Extract the (X, Y) coordinate from the center of the cell holding the provided text.  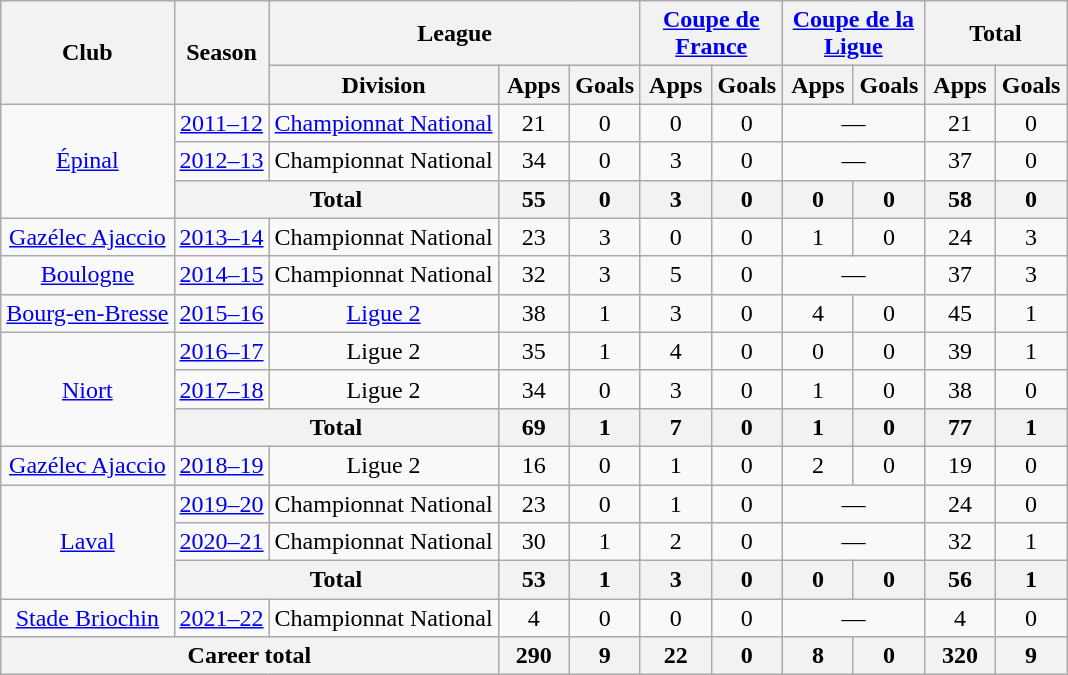
Coupe de France (711, 34)
Bourg-en-Bresse (88, 313)
Boulogne (88, 275)
320 (960, 656)
2021–22 (222, 618)
2011–12 (222, 123)
2014–15 (222, 275)
45 (960, 313)
30 (534, 542)
League (454, 34)
Season (222, 52)
69 (534, 427)
16 (534, 465)
35 (534, 351)
58 (960, 199)
5 (676, 275)
Stade Briochin (88, 618)
77 (960, 427)
2016–17 (222, 351)
53 (534, 580)
2012–13 (222, 161)
2018–19 (222, 465)
55 (534, 199)
Career total (250, 656)
2020–21 (222, 542)
Coupe de la Ligue (853, 34)
Division (384, 85)
2013–14 (222, 237)
8 (818, 656)
Club (88, 52)
Laval (88, 541)
290 (534, 656)
56 (960, 580)
39 (960, 351)
7 (676, 427)
22 (676, 656)
2019–20 (222, 503)
Niort (88, 389)
2017–18 (222, 389)
Épinal (88, 161)
19 (960, 465)
2015–16 (222, 313)
